Locate the cell with the specified text and output its (X, Y) center coordinate. 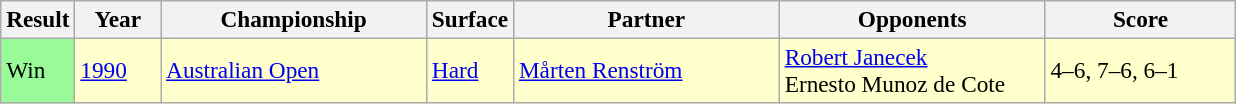
Hard (470, 70)
Surface (470, 19)
Year (118, 19)
Result (38, 19)
Australian Open (294, 70)
4–6, 7–6, 6–1 (1140, 70)
Mårten Renström (647, 70)
Partner (647, 19)
1990 (118, 70)
Championship (294, 19)
Opponents (912, 19)
Robert Janecek Ernesto Munoz de Cote (912, 70)
Score (1140, 19)
Win (38, 70)
